Locate the cell with the specified text and output its [x, y] center coordinate. 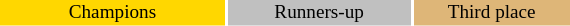
Third place [492, 13]
Runners-up [319, 13]
Champions [112, 13]
